Return (X, Y) of the center of cell containing provided text 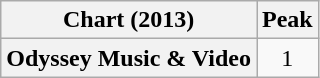
Peak (287, 20)
Chart (2013) (129, 20)
Odyssey Music & Video (129, 58)
1 (287, 58)
